Search for the cell housing the specified text and yield its (x, y) center coordinate. 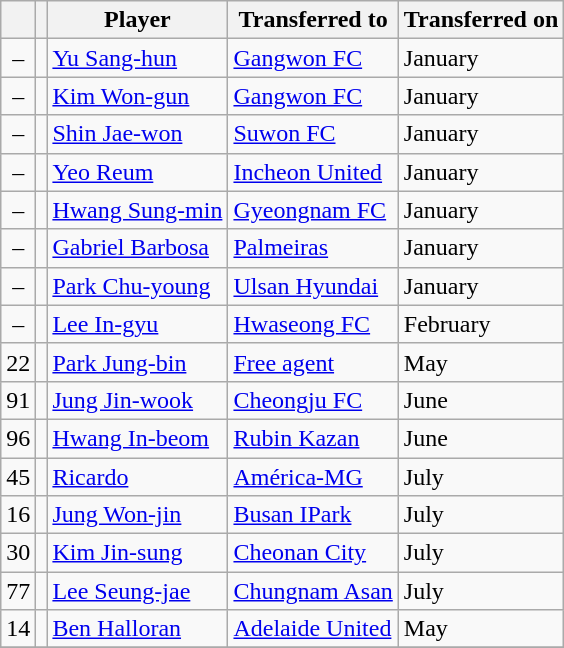
Chungnam Asan (313, 591)
16 (18, 515)
Hwaseong FC (313, 324)
Free agent (313, 362)
Ricardo (138, 477)
Lee In-gyu (138, 324)
Park Chu-young (138, 286)
Gabriel Barbosa (138, 248)
14 (18, 629)
Player (138, 20)
Transferred on (480, 20)
Yeo Reum (138, 172)
Suwon FC (313, 134)
30 (18, 553)
Rubin Kazan (313, 438)
Park Jung-bin (138, 362)
22 (18, 362)
Adelaide United (313, 629)
Kim Won-gun (138, 96)
77 (18, 591)
Jung Jin-wook (138, 400)
Jung Won-jin (138, 515)
América-MG (313, 477)
Yu Sang-hun (138, 58)
Hwang In-beom (138, 438)
Shin Jae-won (138, 134)
Incheon United (313, 172)
Busan IPark (313, 515)
Cheongju FC (313, 400)
Kim Jin-sung (138, 553)
Palmeiras (313, 248)
Gyeongnam FC (313, 210)
Cheonan City (313, 553)
96 (18, 438)
91 (18, 400)
Hwang Sung-min (138, 210)
Lee Seung-jae (138, 591)
Ben Halloran (138, 629)
Ulsan Hyundai (313, 286)
February (480, 324)
45 (18, 477)
Transferred to (313, 20)
